Output the [x, y] coordinate of the center of the cell containing the given text.  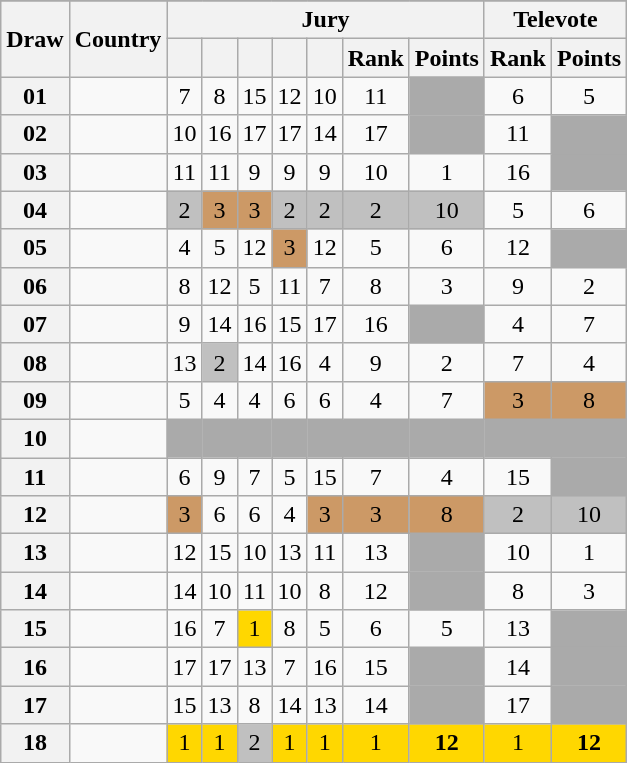
Country [118, 39]
05 [35, 248]
02 [35, 134]
08 [35, 362]
07 [35, 324]
18 [35, 743]
Draw [35, 39]
Televote [555, 20]
01 [35, 96]
03 [35, 172]
09 [35, 400]
Jury [326, 20]
06 [35, 286]
04 [35, 210]
